Detect which cell encompasses the target text, then output its [X, Y] center coordinate. 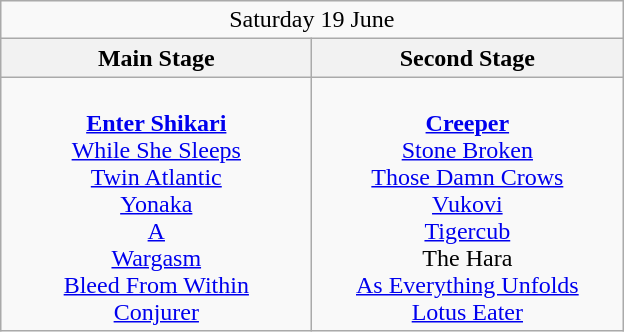
Saturday 19 June [312, 20]
Main Stage [156, 58]
Enter Shikari While She Sleeps Twin Atlantic Yonaka A Wargasm Bleed From Within Conjurer [156, 204]
Second Stage [468, 58]
Creeper Stone Broken Those Damn Crows Vukovi Tigercub The Hara As Everything Unfolds Lotus Eater [468, 204]
